Locate the cell with the specified text and output its [x, y] center coordinate. 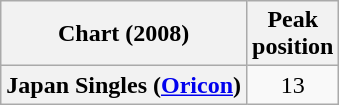
Chart (2008) [124, 34]
Japan Singles (Oricon) [124, 85]
Peakposition [293, 34]
13 [293, 85]
